Detect which cell encompasses the target text, then output its [x, y] center coordinate. 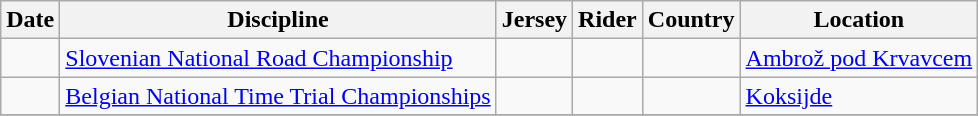
Country [691, 20]
Ambrož pod Krvavcem [859, 58]
Koksijde [859, 96]
Discipline [278, 20]
Date [30, 20]
Rider [608, 20]
Jersey [534, 20]
Location [859, 20]
Belgian National Time Trial Championships [278, 96]
Slovenian National Road Championship [278, 58]
